Determine the (x, y) coordinate at the center of the cell enclosing the given text.  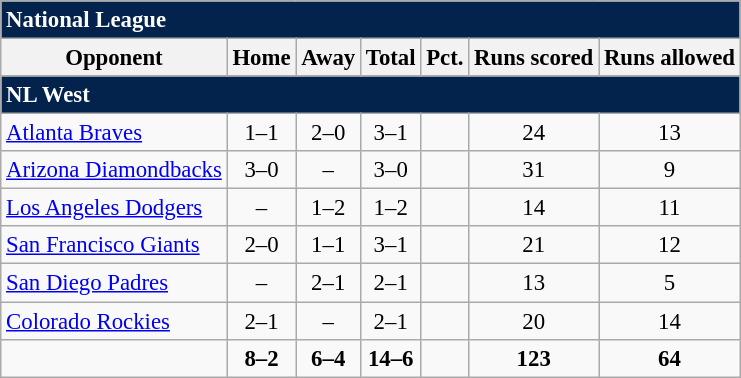
24 (534, 133)
31 (534, 170)
123 (534, 358)
San Francisco Giants (114, 245)
20 (534, 321)
11 (670, 208)
14–6 (390, 358)
Home (262, 58)
8–2 (262, 358)
Pct. (445, 58)
Colorado Rockies (114, 321)
Away (328, 58)
Opponent (114, 58)
64 (670, 358)
NL West (370, 95)
21 (534, 245)
12 (670, 245)
San Diego Padres (114, 283)
Los Angeles Dodgers (114, 208)
Runs allowed (670, 58)
Runs scored (534, 58)
Total (390, 58)
5 (670, 283)
National League (370, 20)
Arizona Diamondbacks (114, 170)
6–4 (328, 358)
9 (670, 170)
Atlanta Braves (114, 133)
